Return (x, y) of the center of cell containing provided text 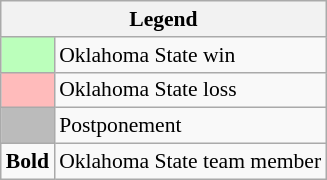
Legend (164, 19)
Bold (28, 162)
Postponement (190, 126)
Oklahoma State loss (190, 90)
Oklahoma State win (190, 55)
Oklahoma State team member (190, 162)
